From the cell containing the given text, extract its center point as (X, Y) coordinate. 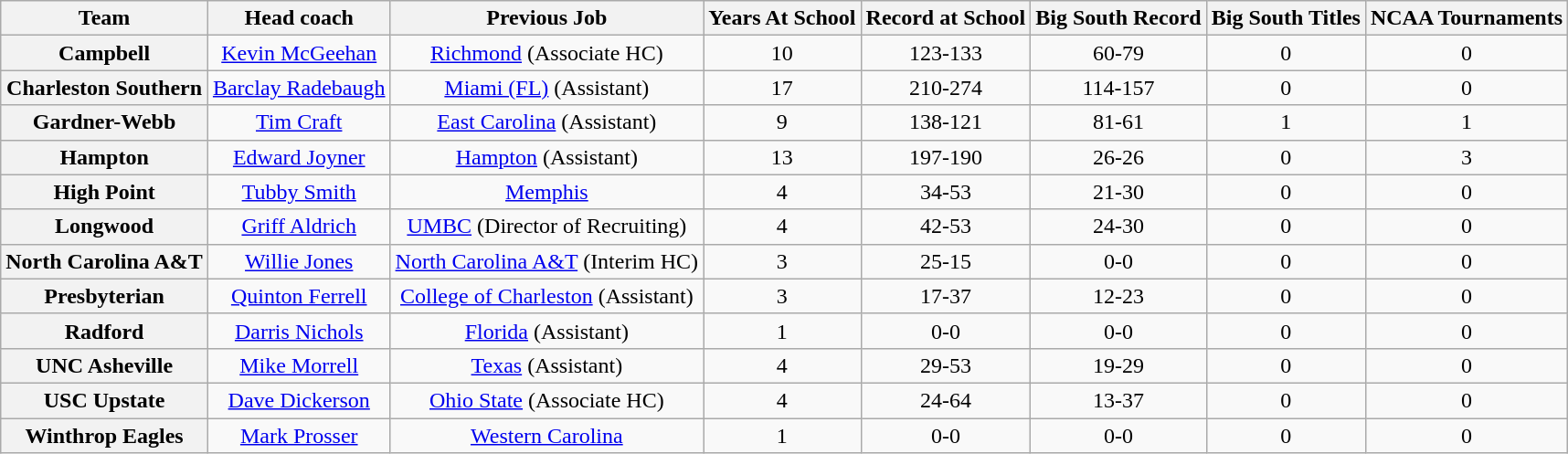
26-26 (1118, 157)
College of Charleston (Assistant) (546, 296)
19-29 (1118, 365)
Miami (FL) (Assistant) (546, 88)
24-30 (1118, 227)
10 (782, 53)
NCAA Tournaments (1466, 18)
High Point (104, 192)
Radford (104, 331)
Presbyterian (104, 296)
13 (782, 157)
Memphis (546, 192)
Dave Dickerson (299, 400)
60-79 (1118, 53)
Previous Job (546, 18)
Hampton (Assistant) (546, 157)
Gardner-Webb (104, 122)
USC Upstate (104, 400)
North Carolina A&T (Interim HC) (546, 261)
21-30 (1118, 192)
138-121 (946, 122)
25-15 (946, 261)
Winthrop Eagles (104, 436)
9 (782, 122)
Ohio State (Associate HC) (546, 400)
Florida (Assistant) (546, 331)
Big South Titles (1286, 18)
UMBC (Director of Recruiting) (546, 227)
Longwood (104, 227)
Head coach (299, 18)
Years At School (782, 18)
UNC Asheville (104, 365)
Edward Joyner (299, 157)
Barclay Radebaugh (299, 88)
Mike Morrell (299, 365)
Quinton Ferrell (299, 296)
17 (782, 88)
Tubby Smith (299, 192)
29-53 (946, 365)
Richmond (Associate HC) (546, 53)
North Carolina A&T (104, 261)
Kevin McGeehan (299, 53)
Team (104, 18)
13-37 (1118, 400)
Hampton (104, 157)
17-37 (946, 296)
114-157 (1118, 88)
42-53 (946, 227)
34-53 (946, 192)
East Carolina (Assistant) (546, 122)
81-61 (1118, 122)
Willie Jones (299, 261)
Griff Aldrich (299, 227)
210-274 (946, 88)
123-133 (946, 53)
Western Carolina (546, 436)
Campbell (104, 53)
Mark Prosser (299, 436)
24-64 (946, 400)
Big South Record (1118, 18)
Tim Craft (299, 122)
197-190 (946, 157)
Darris Nichols (299, 331)
Texas (Assistant) (546, 365)
Record at School (946, 18)
Charleston Southern (104, 88)
12-23 (1118, 296)
